Pinpoint the cell where the given text exists, returning its (X, Y) midpoint coordinate. 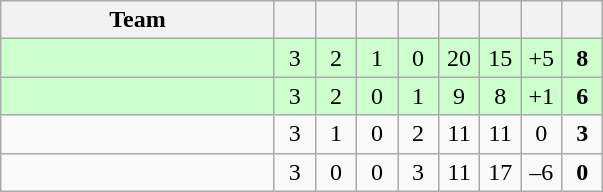
9 (460, 96)
+5 (542, 58)
15 (500, 58)
+1 (542, 96)
17 (500, 172)
20 (460, 58)
Team (138, 20)
–6 (542, 172)
6 (582, 96)
